Find where the given text appears and provide that cell's center as (x, y) coordinate. 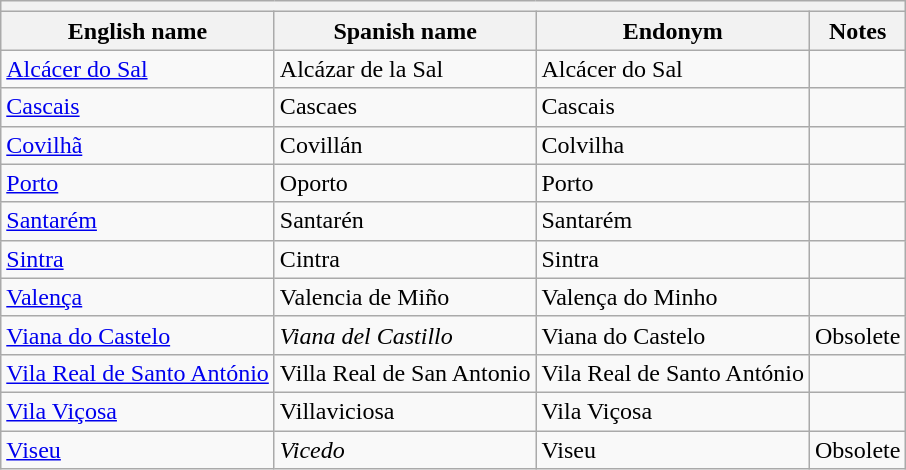
Vicedo (405, 449)
Valença do Minho (673, 297)
Valença (138, 297)
Cascaes (405, 107)
Valencia de Miño (405, 297)
Oporto (405, 183)
English name (138, 31)
Covillán (405, 145)
Alcázar de la Sal (405, 69)
Colvilha (673, 145)
Viana del Castillo (405, 335)
Cintra (405, 259)
Spanish name (405, 31)
Covilhã (138, 145)
Endonym (673, 31)
Notes (858, 31)
Villa Real de San Antonio (405, 373)
Santarén (405, 221)
Villaviciosa (405, 411)
